Scan for the cell matching the given text and deliver its (X, Y) coordinate at center. 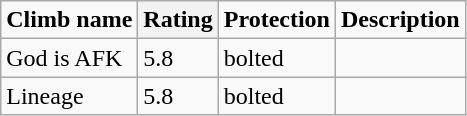
Protection (276, 20)
Climb name (70, 20)
God is AFK (70, 58)
Lineage (70, 96)
Description (400, 20)
Rating (178, 20)
